Capture the cell that displays the provided text and extract its (x, y) central coordinate. 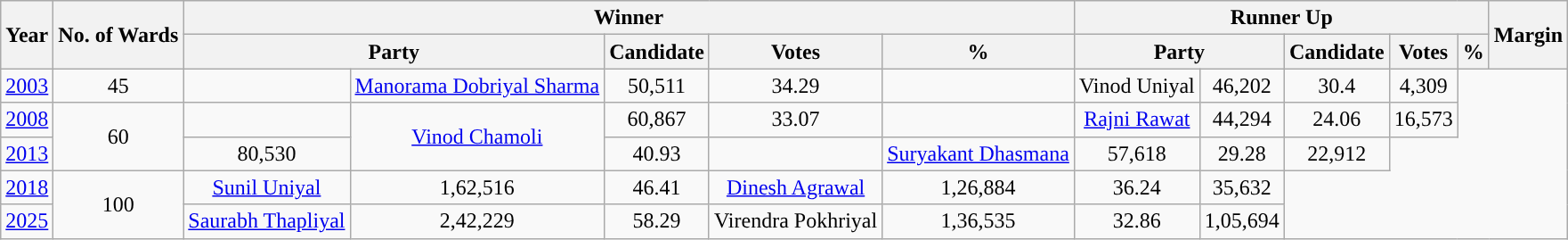
22,912 (1336, 153)
29.28 (1241, 153)
2008 (27, 120)
45 (118, 86)
30.4 (1336, 86)
80,530 (267, 153)
Runner Up (1281, 18)
Virendra Pokhriyal (795, 221)
32.86 (1136, 221)
Year (27, 35)
2018 (27, 187)
40.93 (657, 153)
57,618 (1136, 153)
Saurabh Thapliyal (267, 221)
50,511 (657, 86)
60 (118, 137)
1,05,694 (1241, 221)
Rajni Rawat (1136, 120)
33.07 (795, 120)
1,36,535 (979, 221)
16,573 (1423, 120)
Margin (1528, 35)
100 (118, 204)
2013 (27, 153)
58.29 (657, 221)
Manorama Dobriyal Sharma (477, 86)
2,42,229 (477, 221)
35,632 (1241, 187)
Sunil Uniyal (267, 187)
46,202 (1241, 86)
Vinod Chamoli (477, 137)
2025 (27, 221)
46.41 (657, 187)
Vinod Uniyal (1136, 86)
Suryakant Dhasmana (979, 153)
34.29 (795, 86)
36.24 (1136, 187)
Dinesh Agrawal (795, 187)
No. of Wards (118, 35)
2003 (27, 86)
60,867 (657, 120)
1,26,884 (979, 187)
1,62,516 (477, 187)
4,309 (1423, 86)
44,294 (1241, 120)
Winner (629, 18)
24.06 (1336, 120)
